Capture the cell that displays the provided text and extract its (X, Y) central coordinate. 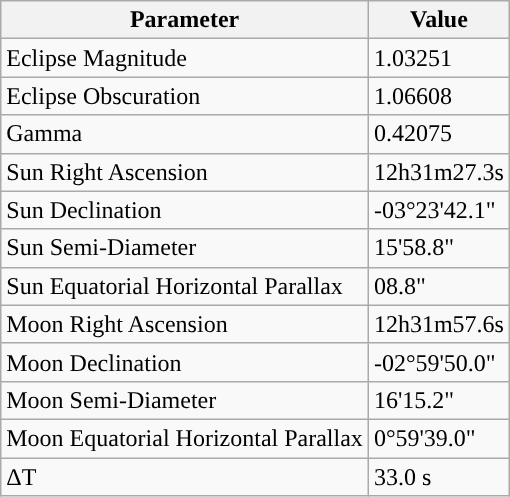
Eclipse Obscuration (185, 96)
0°59'39.0" (438, 438)
Moon Semi-Diameter (185, 400)
Sun Semi-Diameter (185, 248)
Parameter (185, 20)
-03°23'42.1" (438, 210)
15'58.8" (438, 248)
Moon Equatorial Horizontal Parallax (185, 438)
ΔT (185, 477)
Gamma (185, 134)
33.0 s (438, 477)
Eclipse Magnitude (185, 58)
12h31m57.6s (438, 324)
0.42075 (438, 134)
Moon Declination (185, 362)
1.03251 (438, 58)
16'15.2" (438, 400)
Sun Equatorial Horizontal Parallax (185, 286)
08.8" (438, 286)
Sun Declination (185, 210)
1.06608 (438, 96)
Moon Right Ascension (185, 324)
Value (438, 20)
-02°59'50.0" (438, 362)
Sun Right Ascension (185, 172)
12h31m27.3s (438, 172)
